Identify which cell holds the provided text, then report its [X, Y] central coordinate. 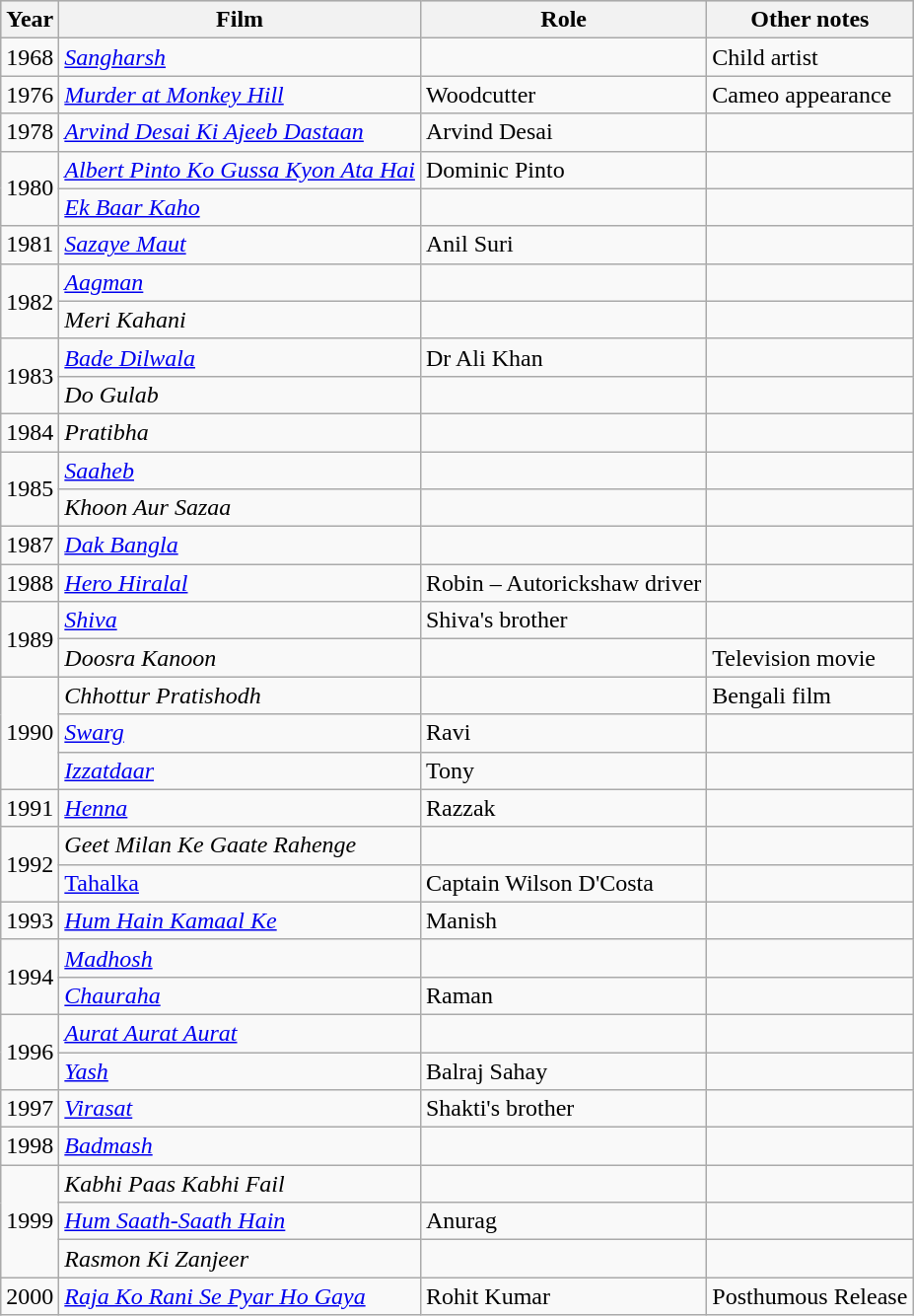
Hero Hiralal [241, 583]
Film [241, 20]
Captain Wilson D'Costa [563, 883]
Ek Baar Kaho [241, 207]
Bengali film [810, 695]
Sangharsh [241, 57]
1987 [30, 546]
1990 [30, 733]
1993 [30, 920]
1997 [30, 1109]
Ravi [563, 733]
Raja Ko Rani Se Pyar Ho Gaya [241, 1296]
Chhottur Pratishodh [241, 695]
Yash [241, 1070]
Balraj Sahay [563, 1070]
1985 [30, 489]
1982 [30, 301]
Aagman [241, 282]
Madhosh [241, 958]
Tahalka [241, 883]
1996 [30, 1052]
Virasat [241, 1109]
Cameo appearance [810, 95]
1998 [30, 1146]
Posthumous Release [810, 1296]
Manish [563, 920]
Arvind Desai [563, 132]
Albert Pinto Ko Gussa Kyon Ata Hai [241, 170]
Geet Milan Ke Gaate Rahenge [241, 845]
Chauraha [241, 995]
Other notes [810, 20]
Anurag [563, 1221]
1991 [30, 808]
Rohit Kumar [563, 1296]
Murder at Monkey Hill [241, 95]
Dak Bangla [241, 546]
Raman [563, 995]
Henna [241, 808]
Sazaye Maut [241, 245]
Badmash [241, 1146]
Woodcutter [563, 95]
Saaheb [241, 471]
Meri Kahani [241, 320]
Television movie [810, 658]
1980 [30, 188]
Shiva's brother [563, 621]
Arvind Desai Ki Ajeeb Dastaan [241, 132]
Razzak [563, 808]
Role [563, 20]
Doosra Kanoon [241, 658]
Year [30, 20]
Kabhi Paas Kabhi Fail [241, 1184]
1983 [30, 376]
Hum Hain Kamaal Ke [241, 920]
2000 [30, 1296]
Tony [563, 770]
Shiva [241, 621]
Rasmon Ki Zanjeer [241, 1259]
1978 [30, 132]
1992 [30, 864]
Izzatdaar [241, 770]
1984 [30, 432]
Dr Ali Khan [563, 357]
Swarg [241, 733]
1968 [30, 57]
Anil Suri [563, 245]
1989 [30, 639]
1994 [30, 977]
Robin – Autorickshaw driver [563, 583]
Dominic Pinto [563, 170]
Hum Saath-Saath Hain [241, 1221]
1976 [30, 95]
1988 [30, 583]
1981 [30, 245]
Khoon Aur Sazaa [241, 508]
Bade Dilwala [241, 357]
Shakti's brother [563, 1109]
Aurat Aurat Aurat [241, 1033]
Do Gulab [241, 395]
Child artist [810, 57]
1999 [30, 1221]
Pratibha [241, 432]
